Return the [x, y] coordinate for the center point of the cell that contains the specified text.  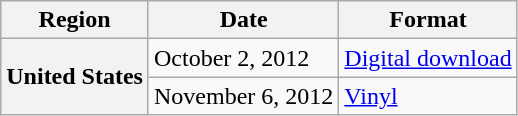
Digital download [428, 58]
November 6, 2012 [243, 96]
United States [75, 77]
Vinyl [428, 96]
October 2, 2012 [243, 58]
Format [428, 20]
Region [75, 20]
Date [243, 20]
